Pinpoint the cell where the given text exists, returning its (X, Y) midpoint coordinate. 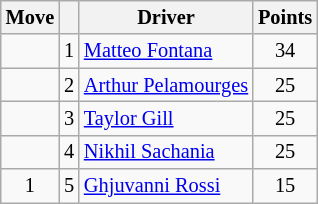
4 (69, 152)
34 (285, 51)
Ghjuvanni Rossi (166, 186)
Move (30, 17)
Points (285, 17)
2 (69, 85)
Nikhil Sachania (166, 152)
Driver (166, 17)
15 (285, 186)
Arthur Pelamourges (166, 85)
Matteo Fontana (166, 51)
3 (69, 118)
5 (69, 186)
Taylor Gill (166, 118)
